Search for the cell housing the specified text and yield its [x, y] center coordinate. 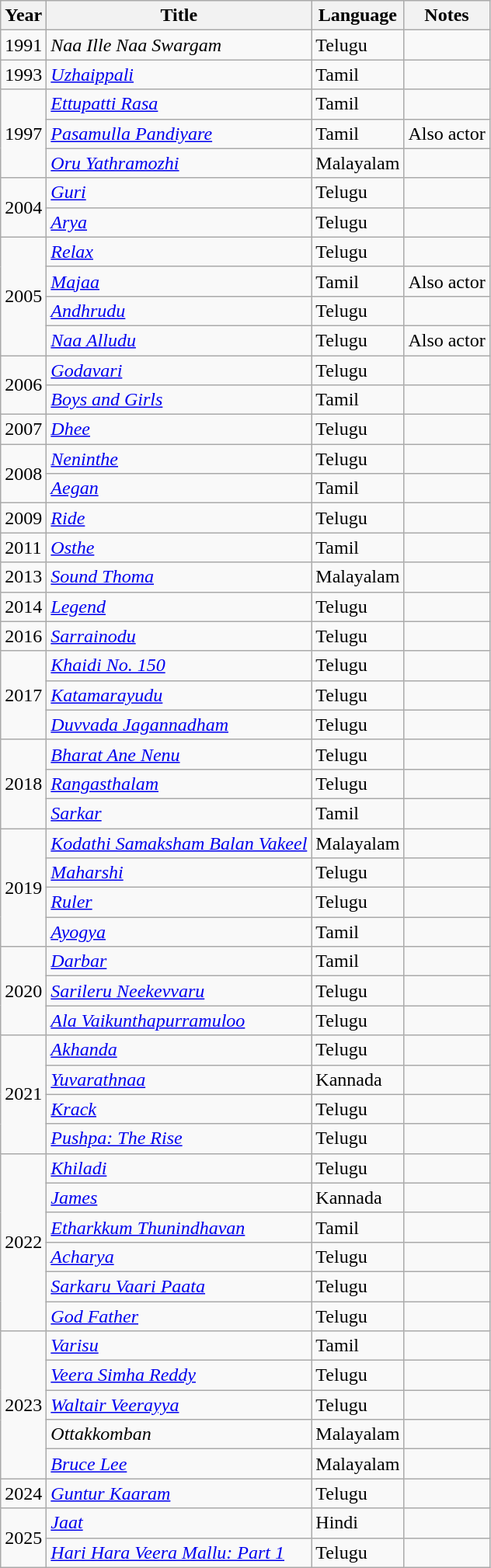
2014 [23, 607]
2025 [23, 1538]
Guri [179, 193]
Osthe [179, 548]
Ruler [179, 902]
2004 [23, 207]
Notes [447, 16]
Katamarayudu [179, 695]
2021 [23, 1094]
2011 [23, 548]
Pasamulla Pandiyare [179, 134]
Naa Alludu [179, 340]
Khaidi No. 150 [179, 666]
2013 [23, 577]
Krack [179, 1109]
1997 [23, 134]
Acharya [179, 1257]
Andhrudu [179, 311]
2018 [23, 784]
2022 [23, 1242]
Duvvada Jagannadham [179, 725]
2017 [23, 695]
Etharkkum Thunindhavan [179, 1227]
Ride [179, 518]
Ayogya [179, 932]
Year [23, 16]
Naa Ille Naa Swargam [179, 45]
Ala Vaikunthapurramuloo [179, 1020]
Relax [179, 252]
Sarileru Neekevvaru [179, 991]
Hari Hara Veera Mallu: Part 1 [179, 1552]
Aegan [179, 488]
Hindi [357, 1523]
2019 [23, 887]
Bharat Ane Nenu [179, 754]
Guntur Kaaram [179, 1493]
Language [357, 16]
Oru Yathramozhi [179, 163]
Jaat [179, 1523]
Pushpa: The Rise [179, 1139]
Khiladi [179, 1168]
Neninthe [179, 459]
Legend [179, 607]
Ottakkomban [179, 1434]
Akhanda [179, 1050]
2016 [23, 636]
Varisu [179, 1346]
2020 [23, 991]
Veera Simha Reddy [179, 1375]
Sarkaru Vaari Paata [179, 1286]
Godavari [179, 370]
Boys and Girls [179, 400]
James [179, 1198]
2008 [23, 474]
Waltair Veerayya [179, 1405]
2006 [23, 385]
1991 [23, 45]
Majaa [179, 281]
Kodathi Samaksham Balan Vakeel [179, 843]
Sound Thoma [179, 577]
Dhee [179, 429]
Darbar [179, 961]
Arya [179, 222]
2009 [23, 518]
Bruce Lee [179, 1464]
Rangasthalam [179, 784]
God Father [179, 1316]
Ettupatti Rasa [179, 104]
Sarrainodu [179, 636]
Maharshi [179, 873]
Uzhaippali [179, 75]
1993 [23, 75]
Yuvarathnaa [179, 1080]
Title [179, 16]
2007 [23, 429]
Sarkar [179, 813]
2005 [23, 296]
2024 [23, 1493]
2023 [23, 1405]
